Detect which cell encompasses the target text, then output its [x, y] center coordinate. 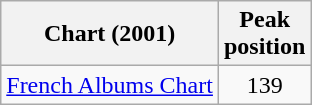
Chart (2001) [110, 34]
French Albums Chart [110, 85]
139 [264, 85]
Peakposition [264, 34]
